Search for the cell housing the specified text and yield its (x, y) center coordinate. 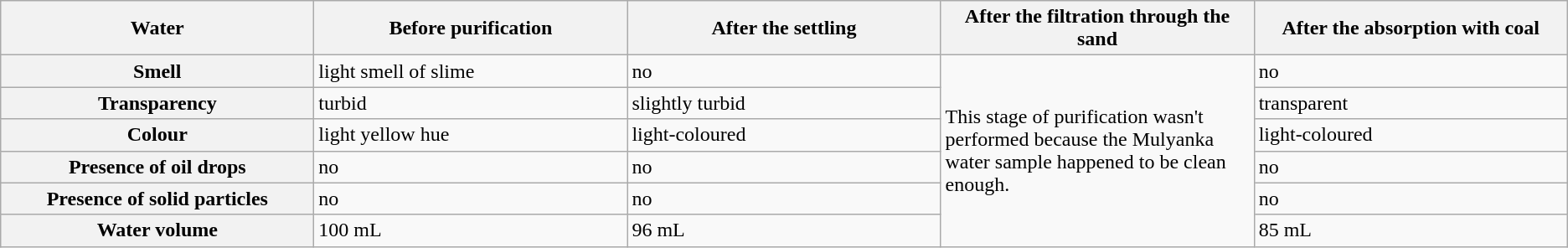
Presence of solid particles (157, 199)
Smell (157, 71)
Before purification (471, 28)
transparent (1411, 103)
Colour (157, 135)
turbid (471, 103)
slightly turbid (784, 103)
Water (157, 28)
After the absorption with coal (1411, 28)
light yellow hue (471, 135)
85 mL (1411, 230)
light smell of slime (471, 71)
After the filtration through the sand (1097, 28)
After the settling (784, 28)
96 mL (784, 230)
Transparency (157, 103)
This stage of purification wasn't performed because the Mulyanka water sample happened to be clean enough. (1097, 151)
Presence of oil drops (157, 167)
Water volume (157, 230)
100 mL (471, 230)
